Extract the (X, Y) coordinate from the center of the cell holding the provided text.  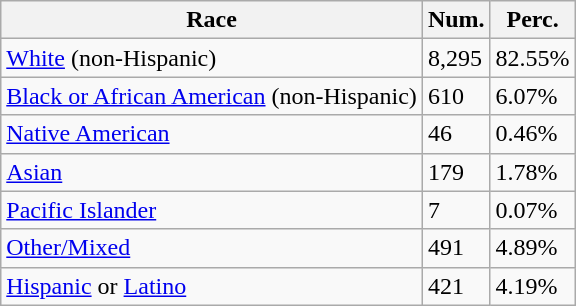
White (non-Hispanic) (212, 58)
82.55% (532, 58)
Native American (212, 134)
Black or African American (non-Hispanic) (212, 96)
0.46% (532, 134)
Other/Mixed (212, 248)
1.78% (532, 172)
Num. (456, 20)
Asian (212, 172)
179 (456, 172)
Race (212, 20)
Perc. (532, 20)
8,295 (456, 58)
610 (456, 96)
46 (456, 134)
491 (456, 248)
421 (456, 286)
0.07% (532, 210)
7 (456, 210)
4.89% (532, 248)
6.07% (532, 96)
Hispanic or Latino (212, 286)
4.19% (532, 286)
Pacific Islander (212, 210)
